Detect which cell encompasses the target text, then output its [X, Y] center coordinate. 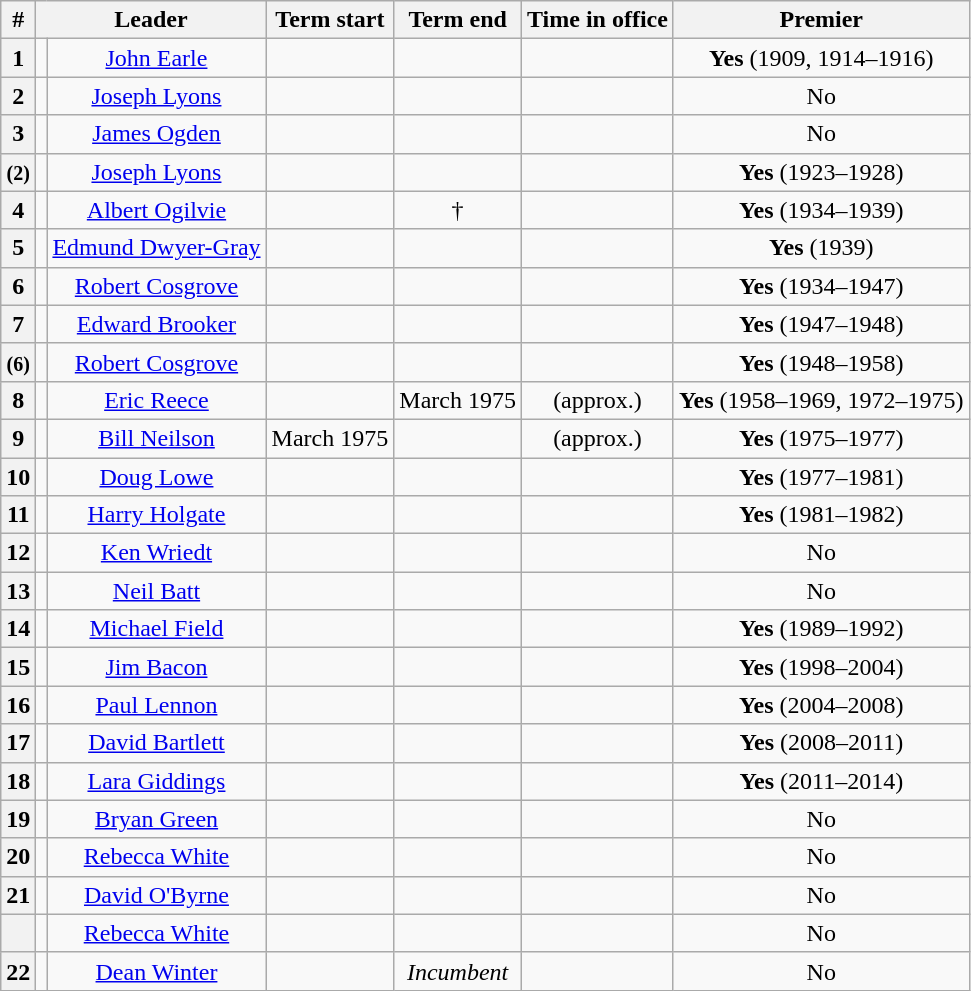
Leader [151, 20]
Term end [458, 20]
16 [18, 705]
Paul Lennon [156, 705]
11 [18, 515]
Bryan Green [156, 819]
John Earle [156, 58]
Michael Field [156, 629]
4 [18, 210]
Lara Giddings [156, 781]
Yes (1909, 1914–1916) [821, 58]
Time in office [597, 20]
Yes (1989–1992) [821, 629]
Yes (1948–1958) [821, 362]
Edward Brooker [156, 324]
Premier [821, 20]
6 [18, 286]
# [18, 20]
Yes (1934–1939) [821, 210]
7 [18, 324]
1 [18, 58]
James Ogden [156, 134]
12 [18, 553]
Jim Bacon [156, 667]
Yes (2004–2008) [821, 705]
21 [18, 895]
Yes (1923–1928) [821, 172]
Doug Lowe [156, 477]
3 [18, 134]
Dean Winter [156, 971]
Yes (1977–1981) [821, 477]
20 [18, 857]
Yes (1947–1948) [821, 324]
Incumbent [458, 971]
10 [18, 477]
Yes (1975–1977) [821, 438]
Neil Batt [156, 591]
Yes (2008–2011) [821, 743]
(2) [18, 172]
5 [18, 248]
Albert Ogilvie [156, 210]
15 [18, 667]
18 [18, 781]
Eric Reece [156, 400]
David O'Byrne [156, 895]
2 [18, 96]
Yes (2011–2014) [821, 781]
David Bartlett [156, 743]
14 [18, 629]
Ken Wriedt [156, 553]
Yes (1998–2004) [821, 667]
22 [18, 971]
(6) [18, 362]
19 [18, 819]
Yes (1981–1982) [821, 515]
Term start [330, 20]
† [458, 210]
Yes (1958–1969, 1972–1975) [821, 400]
17 [18, 743]
Edmund Dwyer-Gray [156, 248]
Bill Neilson [156, 438]
Yes (1934–1947) [821, 286]
9 [18, 438]
Yes (1939) [821, 248]
8 [18, 400]
13 [18, 591]
Harry Holgate [156, 515]
